Pinpoint the cell where the given text exists, returning its [X, Y] midpoint coordinate. 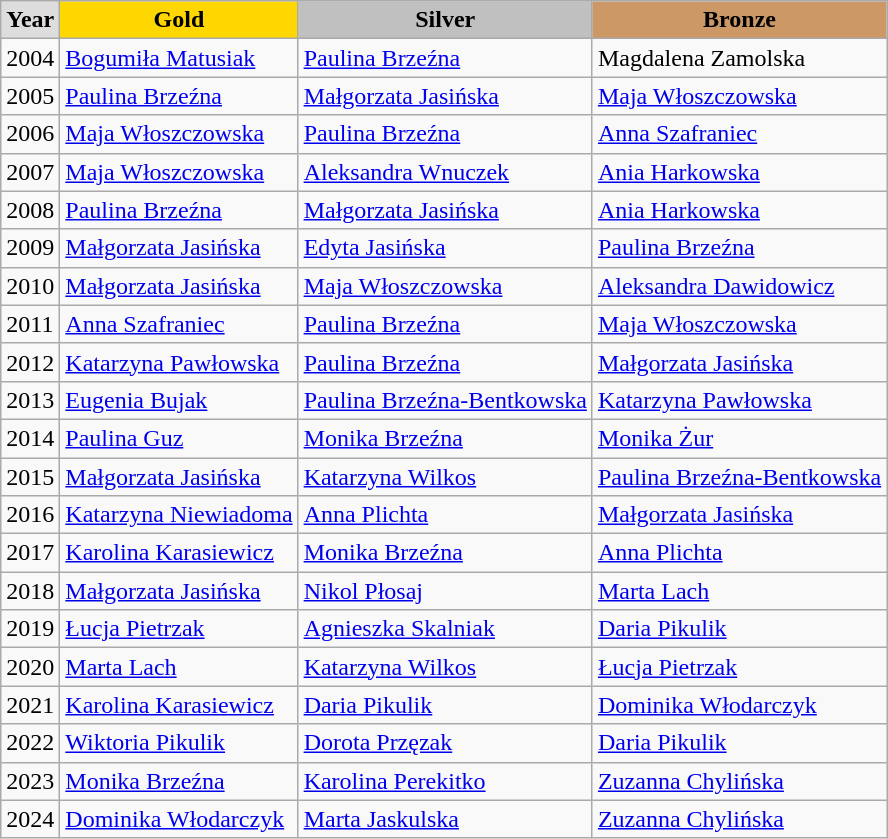
2009 [30, 248]
Nikol Płosaj [445, 591]
Year [30, 20]
2013 [30, 400]
2005 [30, 96]
Marta Jaskulska [445, 819]
2014 [30, 438]
Aleksandra Dawidowicz [739, 286]
2015 [30, 477]
2018 [30, 591]
Bronze [739, 20]
2017 [30, 553]
Silver [445, 20]
Wiktoria Pikulik [179, 743]
2024 [30, 819]
2004 [30, 58]
2010 [30, 286]
2019 [30, 629]
Monika Żur [739, 438]
Eugenia Bujak [179, 400]
Magdalena Zamolska [739, 58]
2012 [30, 362]
2016 [30, 515]
2020 [30, 667]
2022 [30, 743]
2006 [30, 134]
Aleksandra Wnuczek [445, 172]
2007 [30, 172]
Katarzyna Niewiadoma [179, 515]
Gold [179, 20]
Karolina Perekitko [445, 781]
2021 [30, 705]
2011 [30, 324]
2023 [30, 781]
Bogumiła Matusiak [179, 58]
Paulina Guz [179, 438]
Edyta Jasińska [445, 248]
2008 [30, 210]
Dorota Przęzak [445, 743]
Agnieszka Skalniak [445, 629]
